Scan for the cell matching the given text and deliver its [X, Y] coordinate at center. 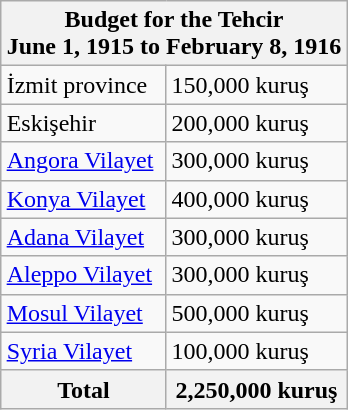
Adana Vilayet [84, 237]
200,000 kuruş [256, 123]
Budget for the Tehcir June 1, 1915 to February 8, 1916 [174, 34]
Mosul Vilayet [84, 313]
150,000 kuruş [256, 85]
400,000 kuruş [256, 199]
500,000 kuruş [256, 313]
İzmit province [84, 85]
Total [84, 389]
Angora Vilayet [84, 161]
Aleppo Vilayet [84, 275]
Eskişehir [84, 123]
Syria Vilayet [84, 351]
Konya Vilayet [84, 199]
100,000 kuruş [256, 351]
2,250,000 kuruş [256, 389]
